Return [x, y] of the center of cell containing provided text 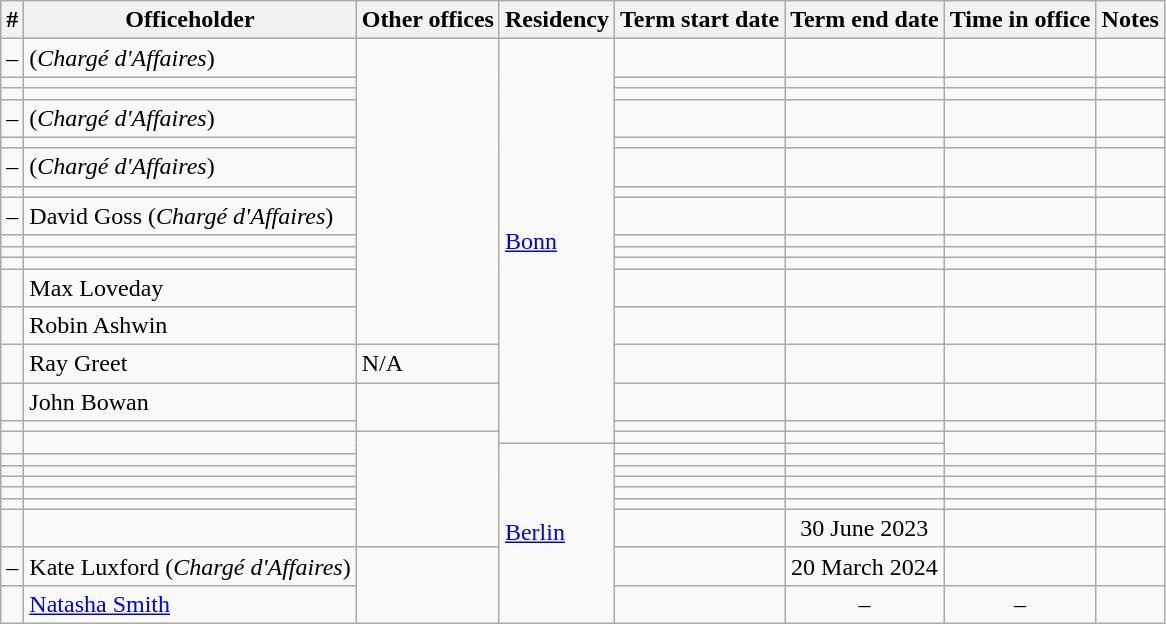
Notes [1130, 20]
# [12, 20]
John Bowan [190, 402]
Bonn [556, 241]
Term start date [699, 20]
Residency [556, 20]
30 June 2023 [865, 528]
Natasha Smith [190, 604]
Max Loveday [190, 287]
Other offices [428, 20]
Kate Luxford (Chargé d'Affaires) [190, 566]
Officeholder [190, 20]
Berlin [556, 534]
20 March 2024 [865, 566]
N/A [428, 364]
Robin Ashwin [190, 326]
Term end date [865, 20]
Ray Greet [190, 364]
David Goss (Chargé d'Affaires) [190, 216]
Time in office [1020, 20]
